Detect which cell encompasses the target text, then output its [x, y] center coordinate. 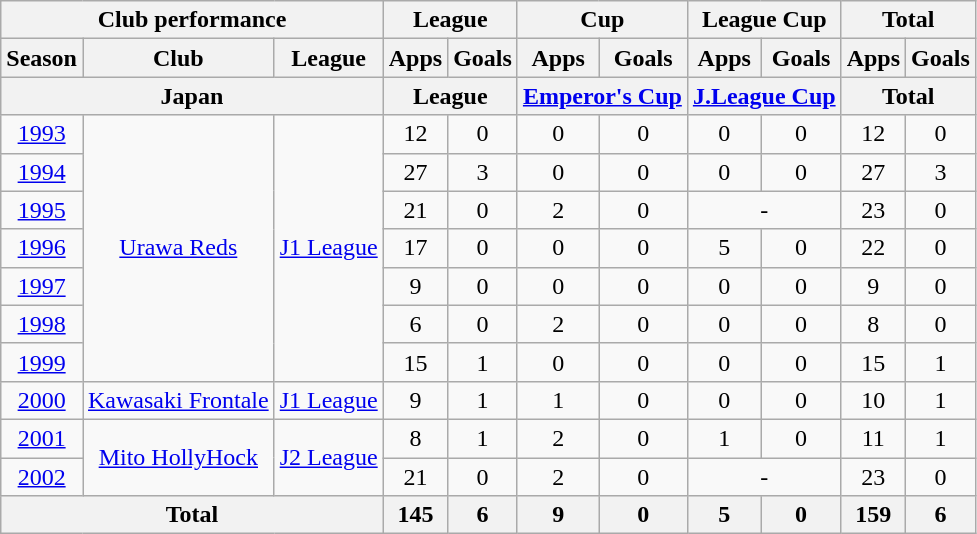
Cup [602, 20]
10 [873, 400]
Club [178, 58]
17 [415, 248]
1997 [42, 286]
1994 [42, 172]
J2 League [328, 457]
Urawa Reds [178, 248]
1998 [42, 324]
2000 [42, 400]
J.League Cup [764, 96]
Season [42, 58]
145 [415, 515]
Mito HollyHock [178, 457]
1993 [42, 134]
Japan [192, 96]
2001 [42, 438]
22 [873, 248]
11 [873, 438]
2002 [42, 477]
1999 [42, 362]
Kawasaki Frontale [178, 400]
Emperor's Cup [602, 96]
159 [873, 515]
1995 [42, 210]
League Cup [764, 20]
1996 [42, 248]
Club performance [192, 20]
